Find where the given text appears and provide that cell's center as [X, Y] coordinate. 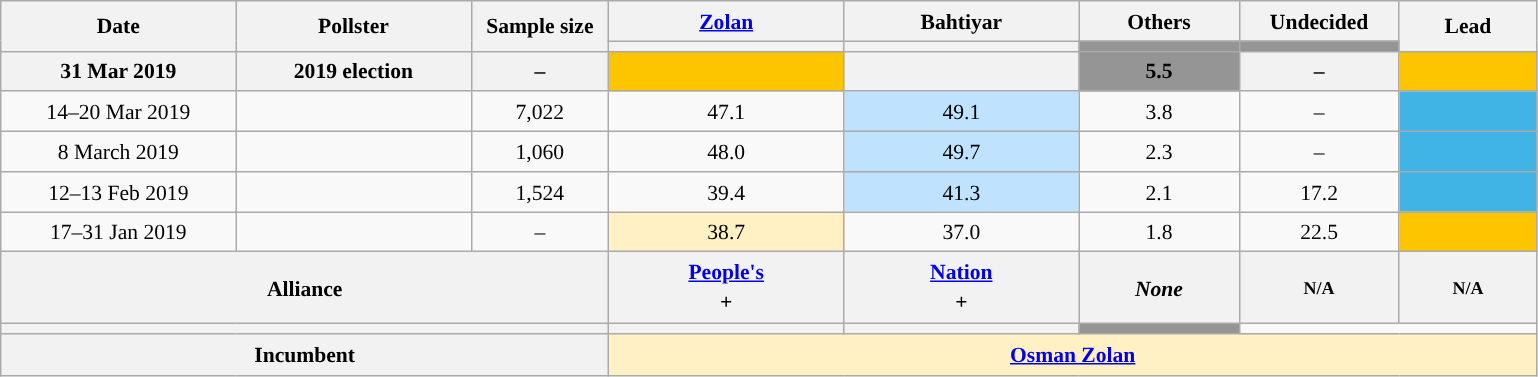
2019 election [354, 71]
Undecided [1319, 21]
48.0 [726, 152]
Date [118, 26]
31 Mar 2019 [118, 71]
1,060 [540, 152]
Others [1159, 21]
17–31 Jan 2019 [118, 232]
2.3 [1159, 152]
39.4 [726, 192]
14–20 Mar 2019 [118, 112]
Bahtiyar [962, 21]
None [1159, 288]
41.3 [962, 192]
37.0 [962, 232]
3.8 [1159, 112]
38.7 [726, 232]
12–13 Feb 2019 [118, 192]
1.8 [1159, 232]
Lead [1468, 26]
8 March 2019 [118, 152]
5.5 [1159, 71]
49.1 [962, 112]
Pollster [354, 26]
17.2 [1319, 192]
2.1 [1159, 192]
Alliance [305, 288]
22.5 [1319, 232]
Sample size [540, 26]
1,524 [540, 192]
Zolan [726, 21]
People's + [726, 288]
7,022 [540, 112]
49.7 [962, 152]
Osman Zolan [1073, 355]
Nation + [962, 288]
Incumbent [305, 355]
47.1 [726, 112]
